Locate the cell with the specified text and output its (X, Y) center coordinate. 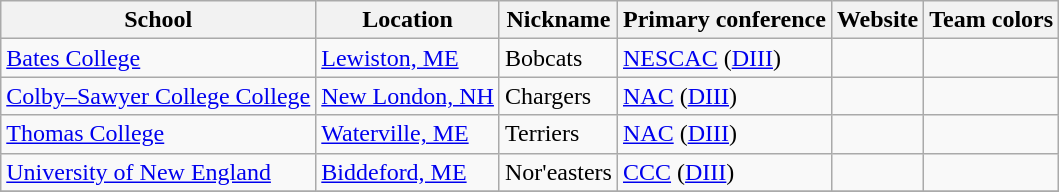
Bobcats (558, 58)
University of New England (158, 172)
Colby–Sawyer College College (158, 96)
Chargers (558, 96)
School (158, 20)
Waterville, ME (408, 134)
CCC (DIII) (724, 172)
Terriers (558, 134)
Bates College (158, 58)
Primary conference (724, 20)
New London, NH (408, 96)
Biddeford, ME (408, 172)
Lewiston, ME (408, 58)
Nor'easters (558, 172)
Nickname (558, 20)
Team colors (992, 20)
Website (877, 20)
NESCAC (DIII) (724, 58)
Thomas College (158, 134)
Location (408, 20)
